Output the [X, Y] coordinate of the center of the cell containing the given text.  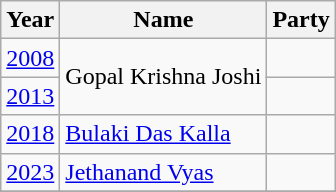
2023 [30, 172]
Year [30, 20]
Bulaki Das Kalla [164, 134]
Jethanand Vyas [164, 172]
Name [164, 20]
2013 [30, 96]
Gopal Krishna Joshi [164, 77]
2018 [30, 134]
2008 [30, 58]
Party [301, 20]
